Determine the (x, y) coordinate at the center of the cell enclosing the given text.  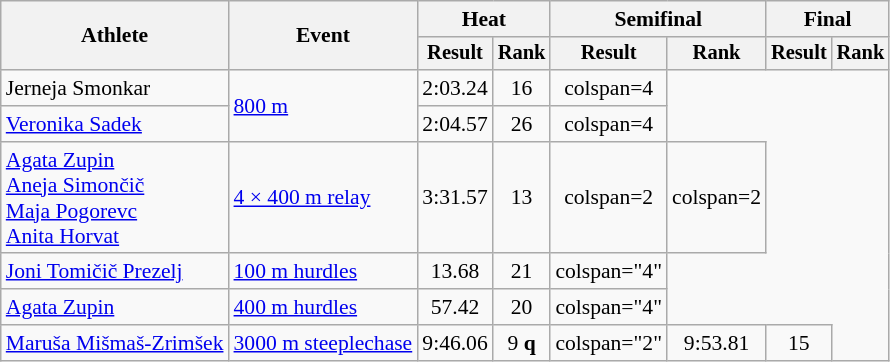
13 (522, 198)
Veronika Sadek (115, 124)
Final (828, 19)
13.68 (454, 272)
21 (522, 272)
2:03.24 (454, 88)
Heat (484, 19)
Event (324, 36)
100 m hurdles (324, 272)
4 × 400 m relay (324, 198)
800 m (324, 106)
3000 m steeplechase (324, 343)
Agata Zupin (115, 307)
400 m hurdles (324, 307)
Maruša Mišmaš-Zrimšek (115, 343)
Athlete (115, 36)
Agata Zupin Aneja Simončič Maja PogorevcAnita Horvat (115, 198)
26 (522, 124)
9:53.81 (716, 343)
Joni Tomičič Prezelj (115, 272)
20 (522, 307)
colspan="2" (608, 343)
15 (799, 343)
16 (522, 88)
3:31.57 (454, 198)
Semifinal (658, 19)
2:04.57 (454, 124)
Jerneja Smonkar (115, 88)
9 q (522, 343)
9:46.06 (454, 343)
57.42 (454, 307)
